For the text-containing cell, return its midpoint in [X, Y] coordinate format. 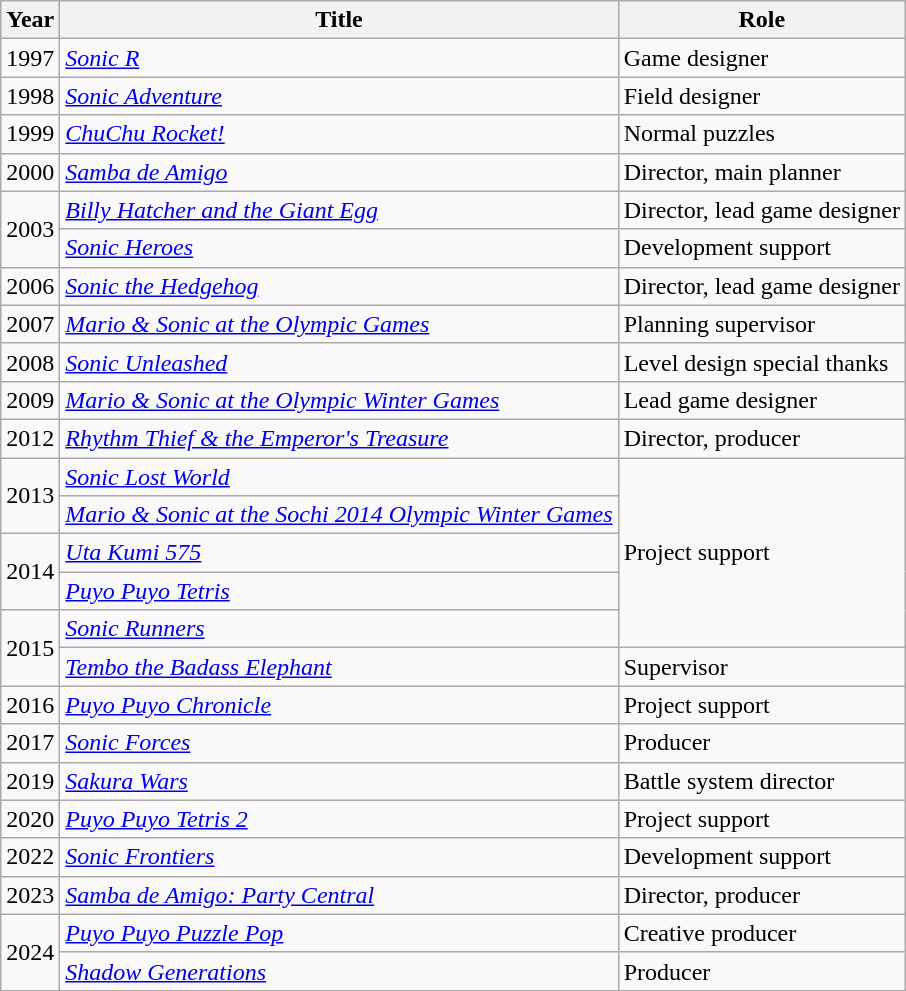
2023 [30, 895]
2007 [30, 324]
2000 [30, 172]
ChuChu Rocket! [339, 134]
Level design special thanks [762, 362]
Creative producer [762, 933]
Shadow Generations [339, 971]
Rhythm Thief & the Emperor's Treasure [339, 438]
Battle system director [762, 781]
2006 [30, 286]
Role [762, 20]
Uta Kumi 575 [339, 553]
1998 [30, 96]
2016 [30, 705]
2020 [30, 819]
Sonic R [339, 58]
Title [339, 20]
Puyo Puyo Tetris [339, 591]
1999 [30, 134]
Samba de Amigo [339, 172]
Puyo Puyo Chronicle [339, 705]
Billy Hatcher and the Giant Egg [339, 210]
2015 [30, 648]
Samba de Amigo: Party Central [339, 895]
2019 [30, 781]
Sonic Unleashed [339, 362]
Sonic Frontiers [339, 857]
Field designer [762, 96]
Year [30, 20]
Sonic Lost World [339, 477]
Puyo Puyo Tetris 2 [339, 819]
1997 [30, 58]
Puyo Puyo Puzzle Pop [339, 933]
Game designer [762, 58]
Planning supervisor [762, 324]
Tembo the Badass Elephant [339, 667]
Lead game designer [762, 400]
Mario & Sonic at the Olympic Games [339, 324]
Sonic Heroes [339, 248]
Sonic Runners [339, 629]
2024 [30, 952]
Director, main planner [762, 172]
2003 [30, 229]
2017 [30, 743]
2012 [30, 438]
Mario & Sonic at the Olympic Winter Games [339, 400]
Normal puzzles [762, 134]
2014 [30, 572]
Sonic Forces [339, 743]
Supervisor [762, 667]
Mario & Sonic at the Sochi 2014 Olympic Winter Games [339, 515]
2008 [30, 362]
Sonic Adventure [339, 96]
2009 [30, 400]
2013 [30, 496]
2022 [30, 857]
Sakura Wars [339, 781]
Sonic the Hedgehog [339, 286]
